Determine the [X, Y] coordinate at the center of the cell enclosing the given text.  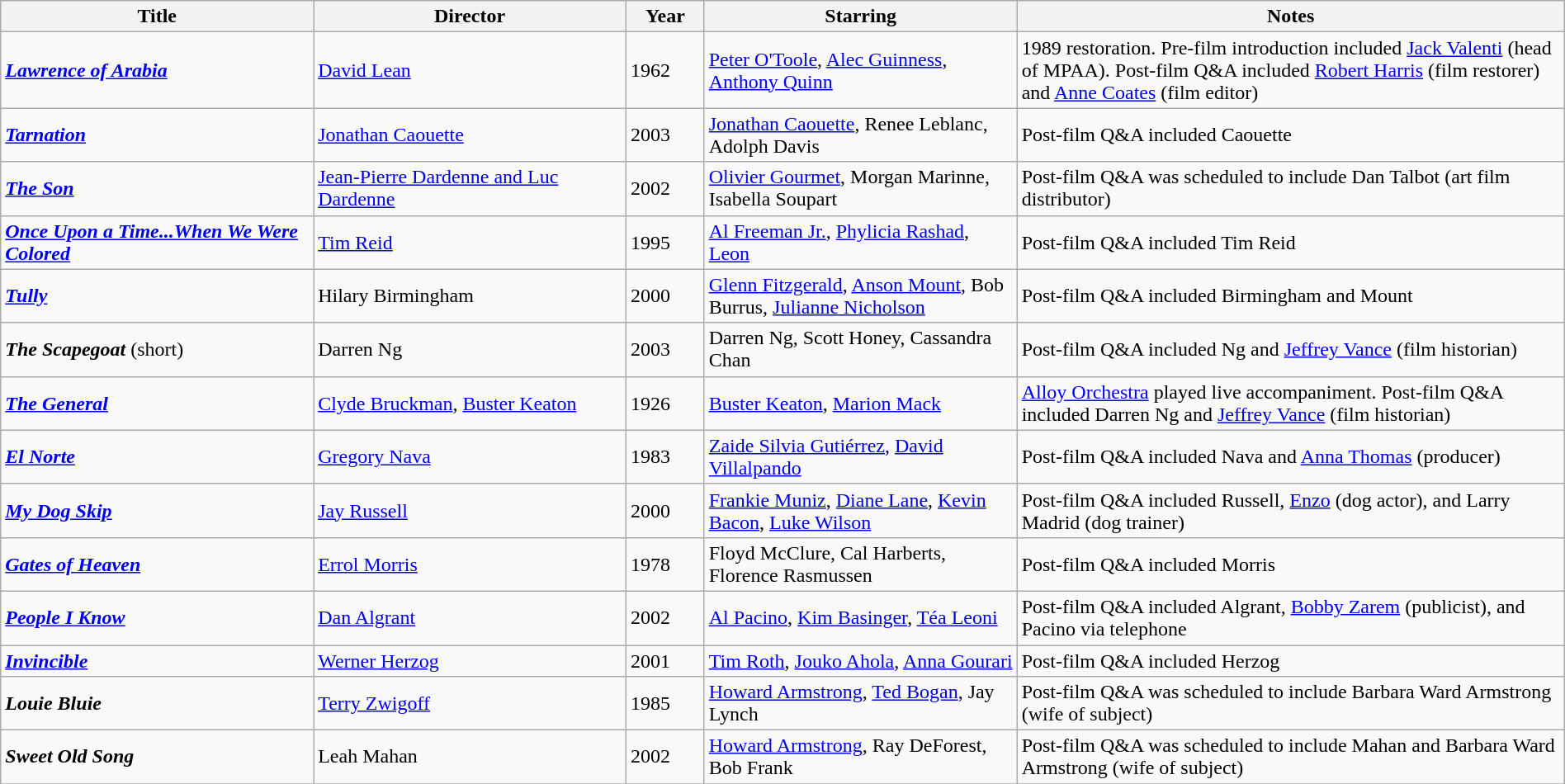
People I Know [157, 617]
Post-film Q&A included Birmingham and Mount [1291, 295]
Alloy Orchestra played live accompaniment. Post-film Q&A included Darren Ng and Jeffrey Vance (film historian) [1291, 403]
Post-film Q&A was scheduled to include Barbara Ward Armstrong (wife of subject) [1291, 703]
Post-film Q&A included Algrant, Bobby Zarem (publicist), and Pacino via telephone [1291, 617]
Starring [860, 17]
Darren Ng [470, 350]
The General [157, 403]
Post-film Q&A included Herzog [1291, 661]
Olivier Gourmet, Morgan Marinne, Isabella Soupart [860, 188]
Jean-Pierre Dardenne and Luc Dardenne [470, 188]
Invincible [157, 661]
Tarnation [157, 135]
1985 [665, 703]
Gregory Nava [470, 457]
Tim Reid [470, 243]
Zaide Silvia Gutiérrez, David Villalpando [860, 457]
1926 [665, 403]
Darren Ng, Scott Honey, Cassandra Chan [860, 350]
Post-film Q&A included Tim Reid [1291, 243]
My Dog Skip [157, 510]
Werner Herzog [470, 661]
Post-film Q&A included Caouette [1291, 135]
Notes [1291, 17]
Hilary Birmingham [470, 295]
The Son [157, 188]
Post-film Q&A included Morris [1291, 564]
Post-film Q&A included Russell, Enzo (dog actor), and Larry Madrid (dog trainer) [1291, 510]
Post-film Q&A was scheduled to include Dan Talbot (art film distributor) [1291, 188]
2001 [665, 661]
1995 [665, 243]
Jonathan Caouette, Renee Leblanc, Adolph Davis [860, 135]
El Norte [157, 457]
Tully [157, 295]
The Scapegoat (short) [157, 350]
Sweet Old Song [157, 758]
Frankie Muniz, Diane Lane, Kevin Bacon, Luke Wilson [860, 510]
Director [470, 17]
Howard Armstrong, Ray DeForest, Bob Frank [860, 758]
1983 [665, 457]
Errol Morris [470, 564]
David Lean [470, 70]
Howard Armstrong, Ted Bogan, Jay Lynch [860, 703]
Clyde Bruckman, Buster Keaton [470, 403]
Dan Algrant [470, 617]
Glenn Fitzgerald, Anson Mount, Bob Burrus, Julianne Nicholson [860, 295]
1978 [665, 564]
Gates of Heaven [157, 564]
Tim Roth, Jouko Ahola, Anna Gourari [860, 661]
Terry Zwigoff [470, 703]
Year [665, 17]
Louie Bluie [157, 703]
Floyd McClure, Cal Harberts, Florence Rasmussen [860, 564]
Once Upon a Time...When We Were Colored [157, 243]
Leah Mahan [470, 758]
Al Freeman Jr., Phylicia Rashad, Leon [860, 243]
Post-film Q&A included Nava and Anna Thomas (producer) [1291, 457]
Lawrence of Arabia [157, 70]
Peter O'Toole, Alec Guinness, Anthony Quinn [860, 70]
Al Pacino, Kim Basinger, Téa Leoni [860, 617]
Post-film Q&A was scheduled to include Mahan and Barbara Ward Armstrong (wife of subject) [1291, 758]
1962 [665, 70]
Jonathan Caouette [470, 135]
Jay Russell [470, 510]
Title [157, 17]
Buster Keaton, Marion Mack [860, 403]
Post-film Q&A included Ng and Jeffrey Vance (film historian) [1291, 350]
